Return [x, y] of the center of cell containing provided text 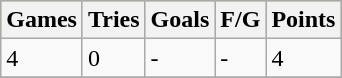
Points [304, 20]
F/G [240, 20]
Tries [114, 20]
Goals [180, 20]
0 [114, 58]
Games [42, 20]
